Detect which cell encompasses the target text, then output its [X, Y] center coordinate. 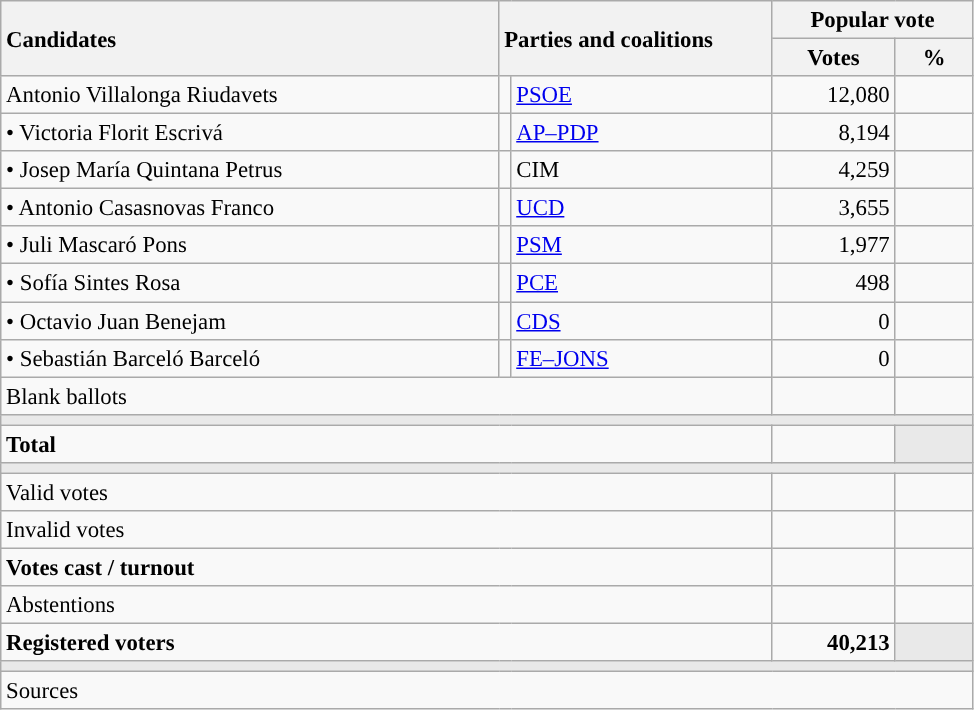
12,080 [834, 95]
Popular vote [872, 20]
CDS [642, 321]
PSM [642, 245]
% [934, 58]
3,655 [834, 208]
Candidates [250, 38]
• Josep María Quintana Petrus [250, 170]
Valid votes [386, 492]
Antonio Villalonga Riudavets [250, 95]
• Victoria Florit Escrivá [250, 133]
Blank ballots [386, 396]
• Juli Mascaró Pons [250, 245]
• Sebastián Barceló Barceló [250, 358]
• Octavio Juan Benejam [250, 321]
FE–JONS [642, 358]
Registered voters [386, 643]
UCD [642, 208]
PSOE [642, 95]
8,194 [834, 133]
CIM [642, 170]
Total [386, 444]
1,977 [834, 245]
Votes cast / turnout [386, 567]
Parties and coalitions [636, 38]
AP–PDP [642, 133]
Sources [487, 691]
PCE [642, 283]
498 [834, 283]
Abstentions [386, 605]
4,259 [834, 170]
• Sofía Sintes Rosa [250, 283]
• Antonio Casasnovas Franco [250, 208]
Invalid votes [386, 530]
Votes [834, 58]
40,213 [834, 643]
